Pinpoint the cell where the given text exists, returning its [x, y] midpoint coordinate. 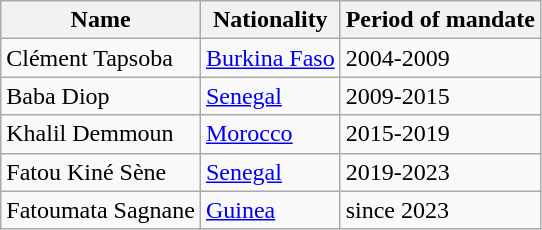
Burkina Faso [270, 58]
Fatou Kiné Sène [101, 172]
Name [101, 20]
since 2023 [440, 210]
Clément Tapsoba [101, 58]
Fatoumata Sagnane [101, 210]
2015-2019 [440, 134]
Period of mandate [440, 20]
2019-2023 [440, 172]
2004-2009 [440, 58]
Guinea [270, 210]
Morocco [270, 134]
Baba Diop [101, 96]
Khalil Demmoun [101, 134]
Nationality [270, 20]
2009-2015 [440, 96]
